Scan for the cell matching the given text and deliver its [X, Y] coordinate at center. 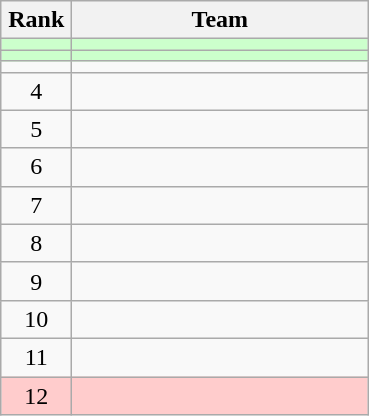
8 [36, 243]
6 [36, 167]
9 [36, 281]
7 [36, 205]
5 [36, 129]
12 [36, 395]
11 [36, 357]
4 [36, 91]
Rank [36, 20]
Team [220, 20]
10 [36, 319]
